From the cell containing the given text, extract its center point as (x, y) coordinate. 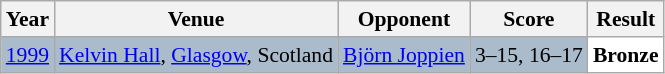
Björn Joppien (404, 55)
Kelvin Hall, Glasgow, Scotland (196, 55)
Result (626, 19)
Venue (196, 19)
Year (28, 19)
Bronze (626, 55)
3–15, 16–17 (529, 55)
1999 (28, 55)
Opponent (404, 19)
Score (529, 19)
